From the cell containing the given text, extract its center point as (x, y) coordinate. 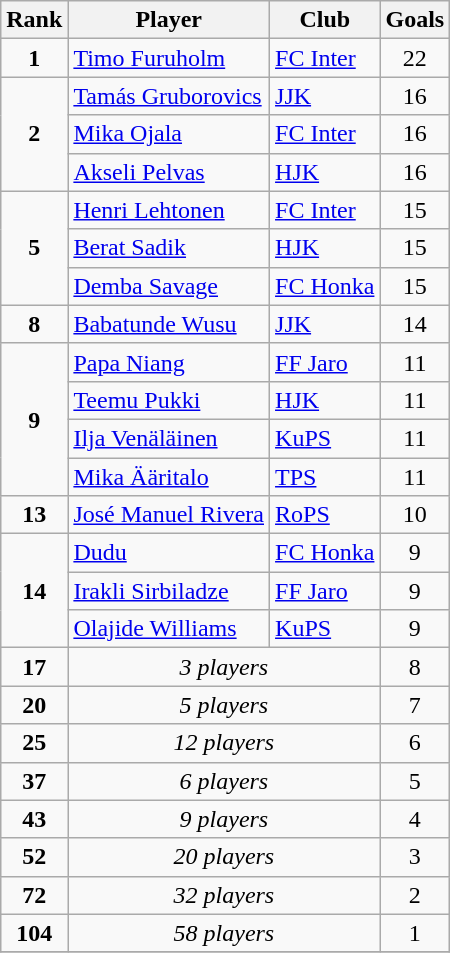
32 players (224, 895)
Papa Niang (169, 362)
Ilja Venäläinen (169, 438)
Irakli Sirbiladze (169, 591)
Tamás Gruborovics (169, 96)
3 (415, 857)
Teemu Pukki (169, 400)
Demba Savage (169, 286)
Henri Lehtonen (169, 210)
TPS (325, 477)
7 (415, 705)
4 (415, 819)
104 (34, 933)
5 players (224, 705)
Dudu (169, 553)
37 (34, 781)
25 (34, 743)
Olajide Williams (169, 629)
52 (34, 857)
43 (34, 819)
12 players (224, 743)
3 players (224, 667)
72 (34, 895)
Player (169, 20)
Timo Furuholm (169, 58)
13 (34, 515)
Berat Sadik (169, 248)
Akseli Pelvas (169, 172)
9 players (224, 819)
6 players (224, 781)
6 (415, 743)
20 players (224, 857)
Babatunde Wusu (169, 324)
58 players (224, 933)
Mika Ojala (169, 134)
Goals (415, 20)
10 (415, 515)
Mika Ääritalo (169, 477)
20 (34, 705)
22 (415, 58)
José Manuel Rivera (169, 515)
RoPS (325, 515)
17 (34, 667)
Club (325, 20)
Rank (34, 20)
